Return the (x, y) coordinate for the center point of the cell that contains the specified text.  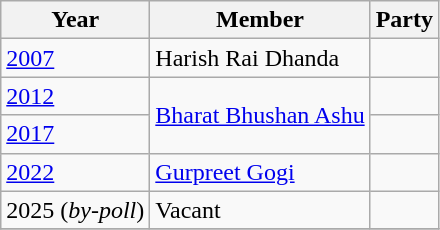
2012 (76, 96)
Year (76, 20)
2007 (76, 58)
Bharat Bhushan Ashu (260, 115)
Member (260, 20)
Vacant (260, 210)
2025 (by-poll) (76, 210)
2022 (76, 172)
2017 (76, 134)
Party (404, 20)
Gurpreet Gogi (260, 172)
Harish Rai Dhanda (260, 58)
